Scan for the cell matching the given text and deliver its (X, Y) coordinate at center. 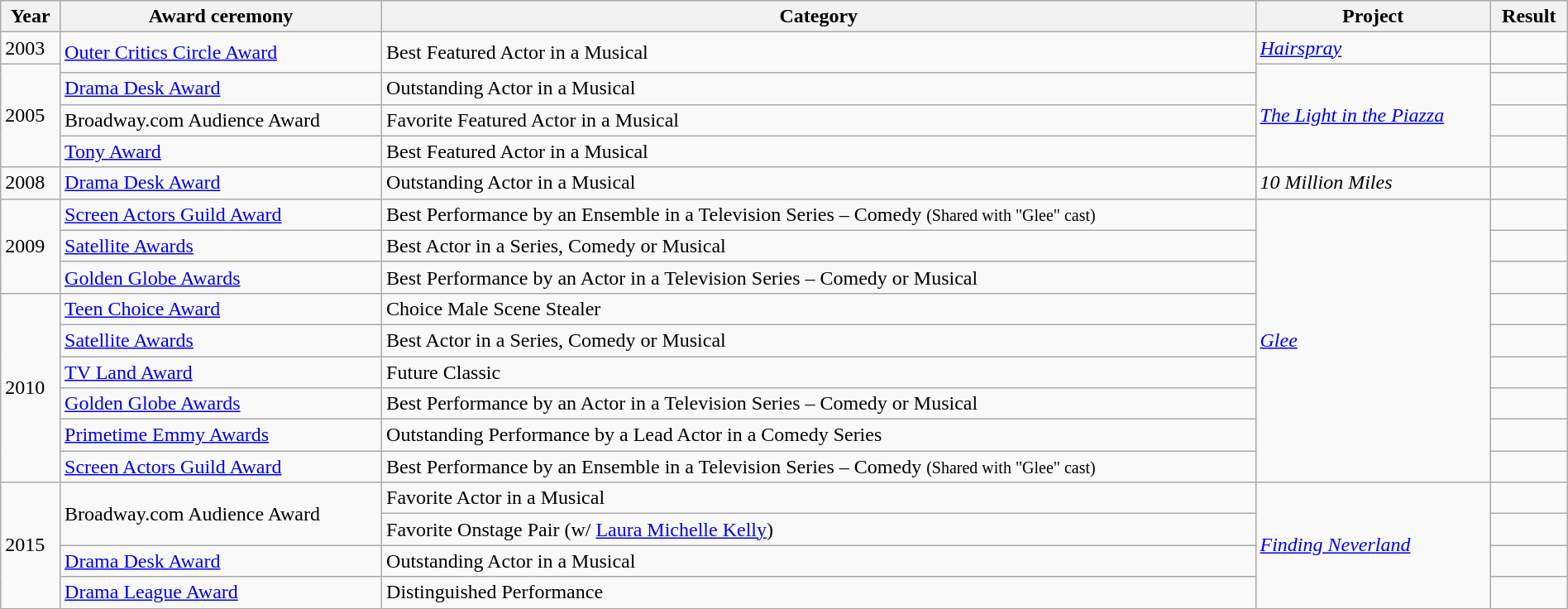
The Light in the Piazza (1373, 116)
Choice Male Scene Stealer (819, 309)
Category (819, 17)
Result (1528, 17)
Project (1373, 17)
2008 (31, 183)
Award ceremony (222, 17)
Tony Award (222, 151)
2005 (31, 116)
Favorite Featured Actor in a Musical (819, 120)
Glee (1373, 341)
Future Classic (819, 372)
Outstanding Performance by a Lead Actor in a Comedy Series (819, 435)
Hairspray (1373, 48)
2010 (31, 387)
2003 (31, 48)
Primetime Emmy Awards (222, 435)
Drama League Award (222, 592)
Finding Neverland (1373, 545)
2009 (31, 246)
Teen Choice Award (222, 309)
2015 (31, 545)
Outer Critics Circle Award (222, 53)
Year (31, 17)
10 Million Miles (1373, 183)
Favorite Actor in a Musical (819, 498)
TV Land Award (222, 372)
Distinguished Performance (819, 592)
Favorite Onstage Pair (w/ Laura Michelle Kelly) (819, 530)
